Identify which cell holds the provided text, then report its [X, Y] central coordinate. 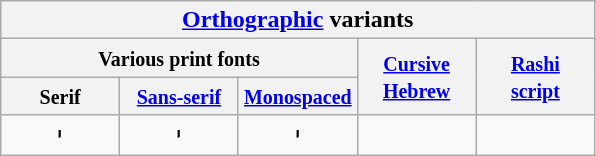
CursiveHebrew [416, 77]
Serif [60, 96]
Monospaced [298, 96]
Various print fonts [179, 58]
Rashiscript [536, 77]
Orthographic variants [298, 20]
Sans-serif [180, 96]
